Output the [x, y] coordinate of the center of the cell containing the given text.  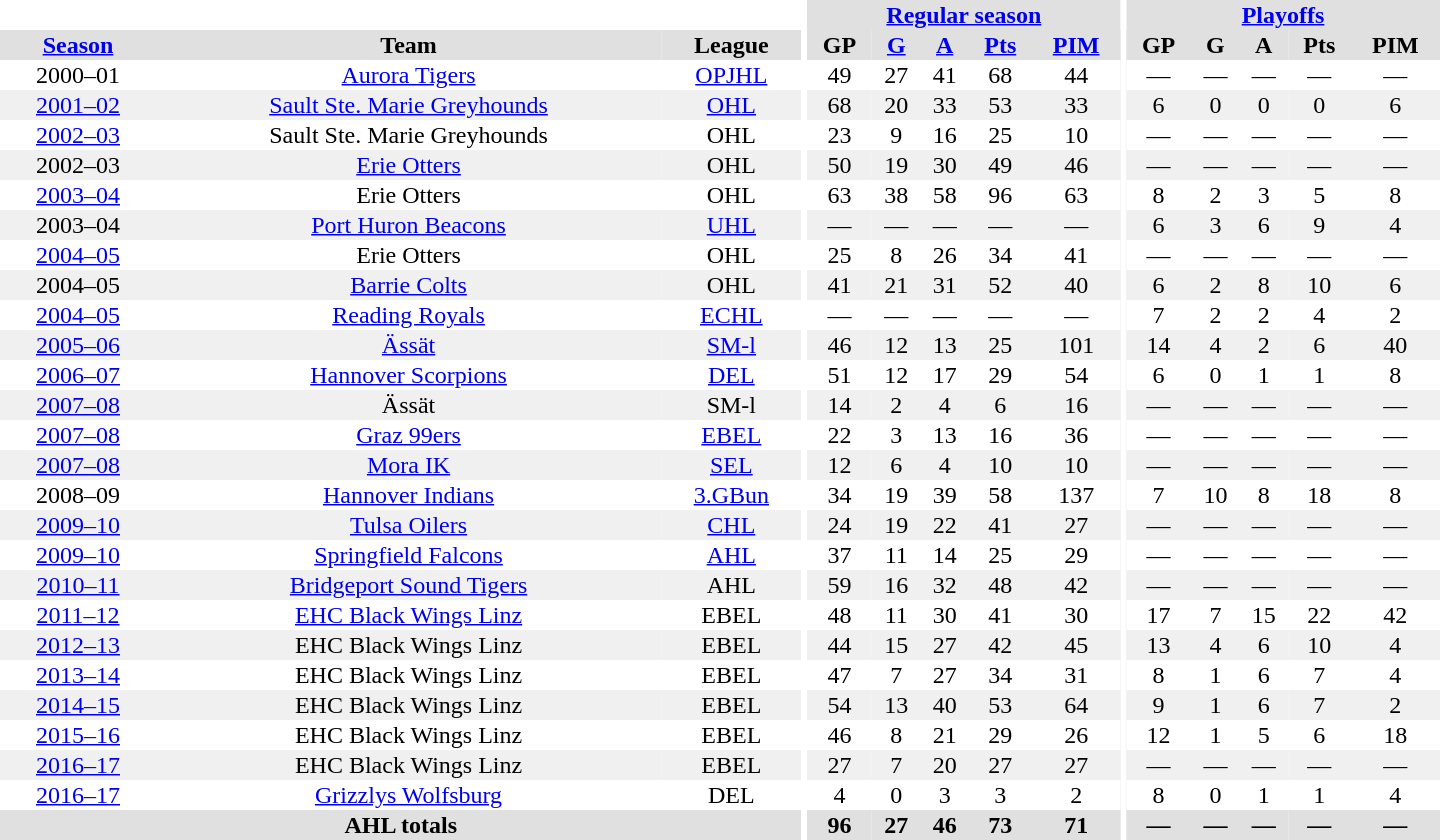
2015–16 [78, 735]
CHL [732, 525]
AHL totals [401, 825]
SEL [732, 465]
51 [840, 375]
59 [840, 585]
Springfield Falcons [408, 555]
2013–14 [78, 675]
37 [840, 555]
OPJHL [732, 75]
Season [78, 45]
Team [408, 45]
24 [840, 525]
32 [944, 585]
52 [1000, 285]
Bridgeport Sound Tigers [408, 585]
101 [1076, 345]
Regular season [964, 15]
2006–07 [78, 375]
3.GBun [732, 495]
2012–13 [78, 645]
Barrie Colts [408, 285]
2011–12 [78, 615]
2001–02 [78, 105]
UHL [732, 225]
39 [944, 495]
23 [840, 135]
47 [840, 675]
2008–09 [78, 495]
2005–06 [78, 345]
Graz 99ers [408, 435]
Aurora Tigers [408, 75]
Mora IK [408, 465]
73 [1000, 825]
Playoffs [1283, 15]
Port Huron Beacons [408, 225]
Hannover Scorpions [408, 375]
2014–15 [78, 705]
50 [840, 165]
64 [1076, 705]
45 [1076, 645]
Grizzlys Wolfsburg [408, 795]
2010–11 [78, 585]
36 [1076, 435]
71 [1076, 825]
Hannover Indians [408, 495]
38 [896, 195]
Tulsa Oilers [408, 525]
League [732, 45]
ECHL [732, 315]
2000–01 [78, 75]
Reading Royals [408, 315]
137 [1076, 495]
